From the cell containing the given text, extract its center point as (X, Y) coordinate. 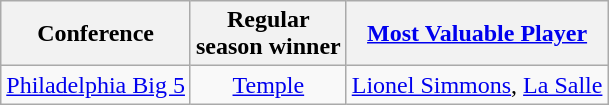
Regular season winner (268, 34)
Most Valuable Player (477, 34)
Lionel Simmons, La Salle (477, 85)
Conference (96, 34)
Temple (268, 85)
Philadelphia Big 5 (96, 85)
